Detect which cell encompasses the target text, then output its [x, y] center coordinate. 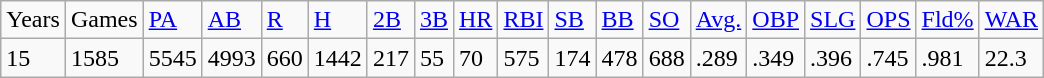
Years [34, 20]
217 [390, 58]
660 [284, 58]
Avg. [718, 20]
55 [434, 58]
AB [232, 20]
688 [666, 58]
4993 [232, 58]
.289 [718, 58]
H [338, 20]
.349 [776, 58]
3B [434, 20]
HR [475, 20]
.396 [833, 58]
15 [34, 58]
22.3 [1011, 58]
RBI [524, 20]
OBP [776, 20]
1442 [338, 58]
Games [104, 20]
70 [475, 58]
Fld% [948, 20]
.981 [948, 58]
575 [524, 58]
174 [572, 58]
SO [666, 20]
2B [390, 20]
OPS [888, 20]
SB [572, 20]
1585 [104, 58]
5545 [172, 58]
478 [620, 58]
WAR [1011, 20]
R [284, 20]
BB [620, 20]
SLG [833, 20]
PA [172, 20]
.745 [888, 58]
